Output the [X, Y] coordinate of the center of the cell containing the given text.  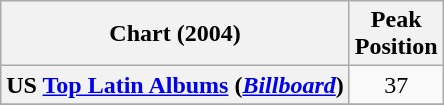
US Top Latin Albums (Billboard) [176, 85]
Chart (2004) [176, 34]
37 [396, 85]
Peak Position [396, 34]
